Identify which cell holds the provided text, then report its [X, Y] central coordinate. 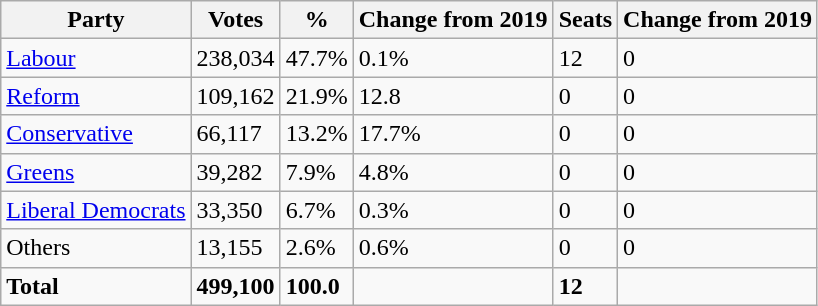
4.8% [453, 172]
Others [96, 248]
Greens [96, 172]
Seats [585, 20]
Votes [236, 20]
66,117 [236, 134]
Total [96, 286]
499,100 [236, 286]
Labour [96, 58]
6.7% [316, 210]
39,282 [236, 172]
17.7% [453, 134]
Liberal Democrats [96, 210]
0.6% [453, 248]
2.6% [316, 248]
21.9% [316, 96]
Conservative [96, 134]
7.9% [316, 172]
0.3% [453, 210]
13.2% [316, 134]
% [316, 20]
0.1% [453, 58]
Reform [96, 96]
100.0 [316, 286]
47.7% [316, 58]
13,155 [236, 248]
109,162 [236, 96]
12.8 [453, 96]
Party [96, 20]
33,350 [236, 210]
238,034 [236, 58]
